Identify which cell holds the provided text, then report its [x, y] central coordinate. 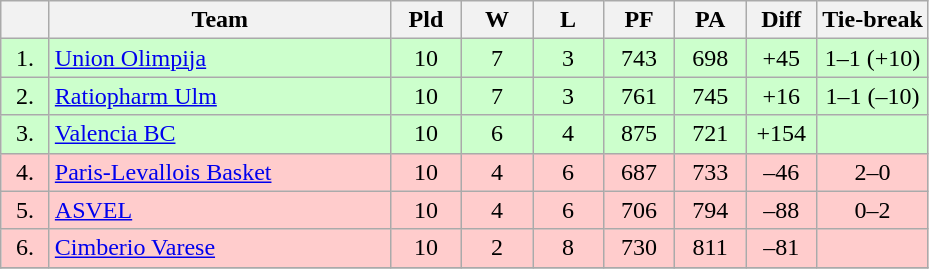
Cimberio Varese [220, 248]
2–0 [873, 172]
706 [640, 210]
698 [710, 58]
–46 [782, 172]
3. [26, 134]
PA [710, 20]
+154 [782, 134]
Union Olimpija [220, 58]
W [496, 20]
1–1 (–10) [873, 96]
L [568, 20]
Ratiopharm Ulm [220, 96]
Tie-break [873, 20]
811 [710, 248]
8 [568, 248]
6. [26, 248]
761 [640, 96]
687 [640, 172]
733 [710, 172]
1–1 (+10) [873, 58]
730 [640, 248]
743 [640, 58]
Pld [426, 20]
Paris-Levallois Basket [220, 172]
745 [710, 96]
+45 [782, 58]
Team [220, 20]
875 [640, 134]
1. [26, 58]
5. [26, 210]
794 [710, 210]
+16 [782, 96]
2 [496, 248]
Diff [782, 20]
–81 [782, 248]
PF [640, 20]
721 [710, 134]
2. [26, 96]
Valencia BC [220, 134]
4. [26, 172]
ASVEL [220, 210]
0–2 [873, 210]
–88 [782, 210]
